Find where the given text appears and provide that cell's center as [x, y] coordinate. 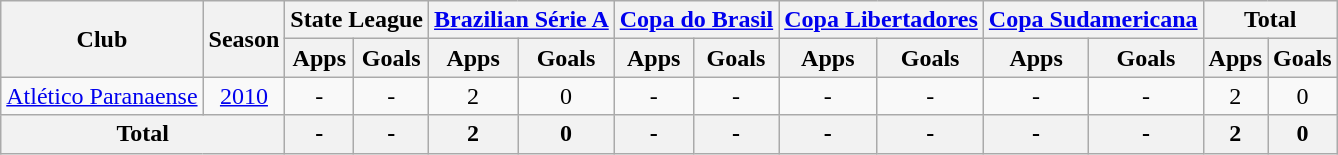
Copa do Brasil [696, 20]
Brazilian Série A [522, 20]
Copa Sudamericana [1093, 20]
2010 [244, 96]
Atlético Paranaense [102, 96]
Club [102, 39]
State League [357, 20]
Copa Libertadores [882, 20]
Season [244, 39]
